For the text-containing cell, return its midpoint in (X, Y) coordinate format. 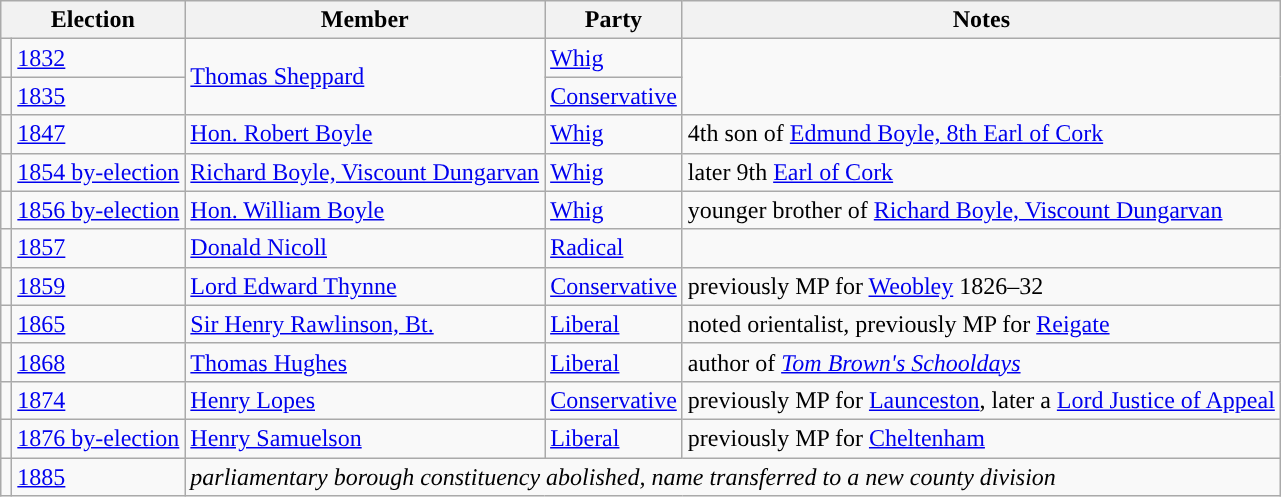
1856 by-election (98, 210)
1847 (98, 134)
Notes (981, 20)
Sir Henry Rawlinson, Bt. (365, 324)
previously MP for Weobley 1826–32 (981, 286)
previously MP for Cheltenham (981, 438)
Thomas Hughes (365, 362)
previously MP for Launceston, later a Lord Justice of Appeal (981, 400)
1835 (98, 96)
1876 by-election (98, 438)
Donald Nicoll (365, 248)
Richard Boyle, Viscount Dungarvan (365, 172)
1874 (98, 400)
Hon. William Boyle (365, 210)
1885 (98, 477)
Henry Lopes (365, 400)
1865 (98, 324)
Thomas Sheppard (365, 77)
Henry Samuelson (365, 438)
parliamentary borough constituency abolished, name transferred to a new county division (733, 477)
later 9th Earl of Cork (981, 172)
Party (614, 20)
1832 (98, 58)
Election (93, 20)
younger brother of Richard Boyle, Viscount Dungarvan (981, 210)
4th son of Edmund Boyle, 8th Earl of Cork (981, 134)
1868 (98, 362)
Hon. Robert Boyle (365, 134)
1859 (98, 286)
noted orientalist, previously MP for Reigate (981, 324)
1857 (98, 248)
Lord Edward Thynne (365, 286)
Radical (614, 248)
author of Tom Brown's Schooldays (981, 362)
Member (365, 20)
1854 by-election (98, 172)
